Identify which cell holds the provided text, then report its [X, Y] central coordinate. 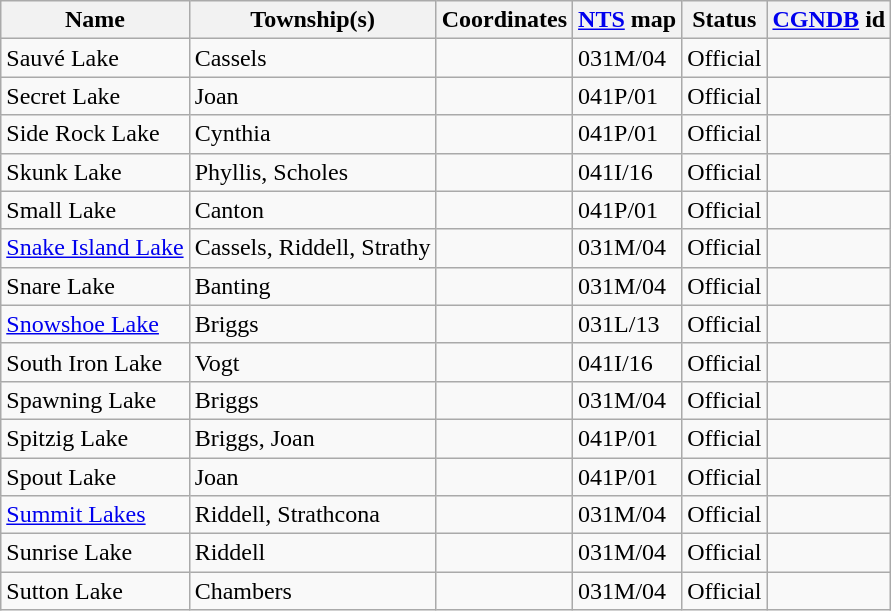
Cassels, Riddell, Strathy [312, 248]
Spawning Lake [95, 400]
Township(s) [312, 20]
NTS map [628, 20]
Phyllis, Scholes [312, 172]
Briggs, Joan [312, 438]
Side Rock Lake [95, 134]
Skunk Lake [95, 172]
Snake Island Lake [95, 248]
CGNDB id [829, 20]
Status [724, 20]
Sutton Lake [95, 591]
Secret Lake [95, 96]
Riddell [312, 553]
Canton [312, 210]
Banting [312, 286]
Coordinates [504, 20]
Name [95, 20]
Riddell, Strathcona [312, 515]
Small Lake [95, 210]
Sauvé Lake [95, 58]
Cynthia [312, 134]
Sunrise Lake [95, 553]
031L/13 [628, 324]
Summit Lakes [95, 515]
Snowshoe Lake [95, 324]
Snare Lake [95, 286]
Spout Lake [95, 477]
Cassels [312, 58]
Chambers [312, 591]
Vogt [312, 362]
Spitzig Lake [95, 438]
South Iron Lake [95, 362]
